Determine the (x, y) coordinate at the center of the cell enclosing the given text.  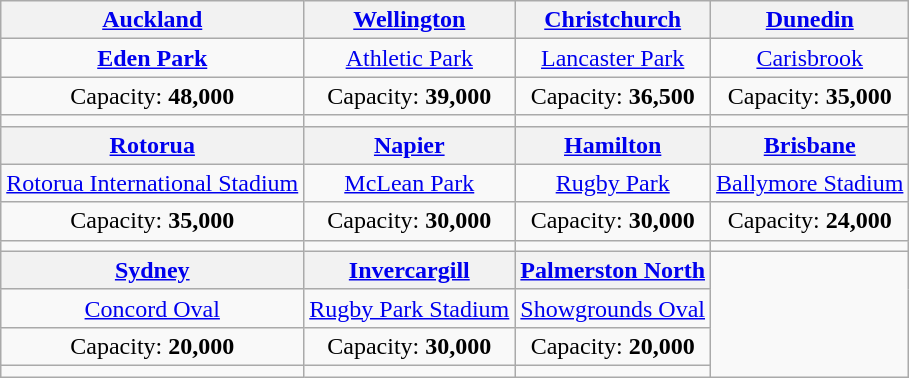
Rotorua (152, 145)
Rugby Park Stadium (410, 308)
Ballymore Stadium (810, 183)
Capacity: 48,000 (152, 96)
Concord Oval (152, 308)
Invercargill (410, 270)
Napier (410, 145)
Rugby Park (613, 183)
Wellington (410, 20)
Sydney (152, 270)
Showgrounds Oval (613, 308)
Carisbrook (810, 58)
Brisbane (810, 145)
Capacity: 24,000 (810, 221)
Rotorua International Stadium (152, 183)
Hamilton (613, 145)
Palmerston North (613, 270)
McLean Park (410, 183)
Eden Park (152, 58)
Auckland (152, 20)
Capacity: 39,000 (410, 96)
Lancaster Park (613, 58)
Athletic Park (410, 58)
Capacity: 36,500 (613, 96)
Dunedin (810, 20)
Christchurch (613, 20)
